Output the (x, y) coordinate of the center of the cell containing the given text.  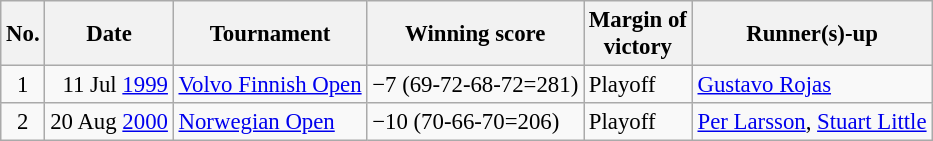
Margin ofvictory (638, 34)
−7 (69-72-68-72=281) (476, 85)
11 Jul 1999 (109, 85)
2 (23, 122)
20 Aug 2000 (109, 122)
Tournament (270, 34)
−10 (70-66-70=206) (476, 122)
Date (109, 34)
Gustavo Rojas (812, 85)
Volvo Finnish Open (270, 85)
Norwegian Open (270, 122)
Per Larsson, Stuart Little (812, 122)
No. (23, 34)
1 (23, 85)
Winning score (476, 34)
Runner(s)-up (812, 34)
